Identify which cell holds the provided text, then report its (x, y) central coordinate. 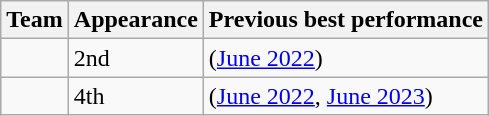
(June 2022) (346, 58)
Team (35, 20)
Previous best performance (346, 20)
Appearance (136, 20)
4th (136, 96)
(June 2022, June 2023) (346, 96)
2nd (136, 58)
